Search for the cell housing the specified text and yield its [x, y] center coordinate. 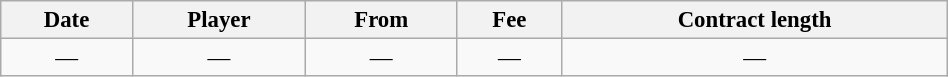
From [382, 20]
Contract length [754, 20]
Player [218, 20]
Date [67, 20]
Fee [510, 20]
